Extract the (x, y) coordinate from the center of the cell holding the provided text.  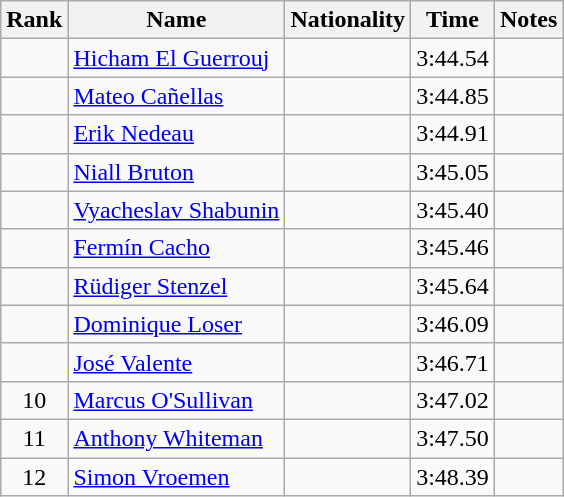
3:47.50 (453, 438)
Fermín Cacho (176, 248)
3:44.54 (453, 58)
Time (453, 20)
3:47.02 (453, 400)
Niall Bruton (176, 172)
3:45.46 (453, 248)
Marcus O'Sullivan (176, 400)
3:46.71 (453, 362)
Erik Nedeau (176, 134)
Rüdiger Stenzel (176, 286)
3:48.39 (453, 477)
3:45.05 (453, 172)
Notes (528, 20)
3:46.09 (453, 324)
Hicham El Guerrouj (176, 58)
3:44.91 (453, 134)
Nationality (348, 20)
Mateo Cañellas (176, 96)
3:45.64 (453, 286)
3:44.85 (453, 96)
3:45.40 (453, 210)
Vyacheslav Shabunin (176, 210)
Simon Vroemen (176, 477)
Rank (34, 20)
12 (34, 477)
Name (176, 20)
Anthony Whiteman (176, 438)
11 (34, 438)
José Valente (176, 362)
Dominique Loser (176, 324)
10 (34, 400)
